Determine the [X, Y] coordinate at the center of the cell enclosing the given text.  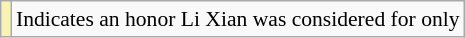
Indicates an honor Li Xian was considered for only [238, 19]
